Extract the [x, y] coordinate from the center of the cell holding the provided text.  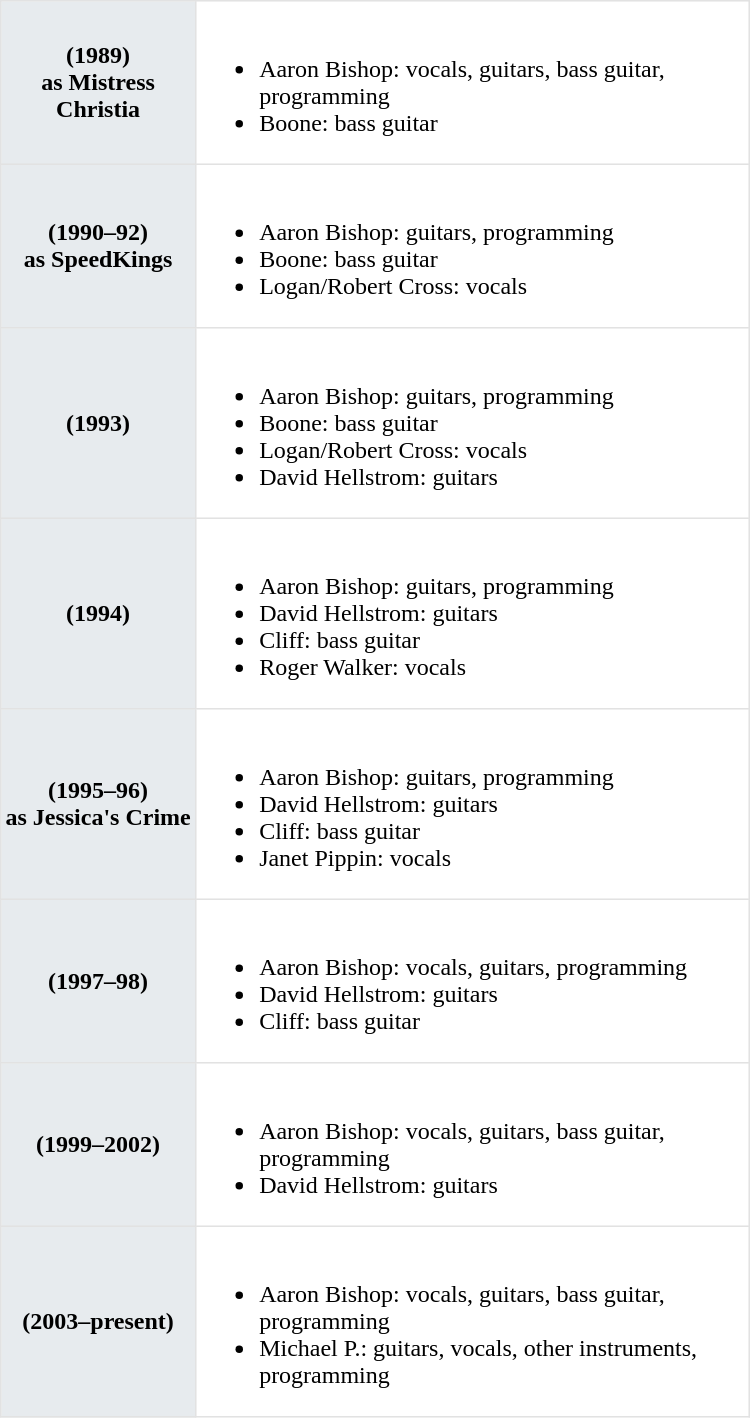
Aaron Bishop: guitars, programmingDavid Hellstrom: guitarsCliff: bass guitarRoger Walker: vocals [472, 613]
Aaron Bishop: guitars, programmingBoone: bass guitarLogan/Robert Cross: vocals [472, 246]
Aaron Bishop: guitars, programmingDavid Hellstrom: guitarsCliff: bass guitarJanet Pippin: vocals [472, 804]
(1993) [98, 423]
(2003–present) [98, 1321]
(1999–2002) [98, 1145]
Aaron Bishop: vocals, guitars, programmingDavid Hellstrom: guitarsCliff: bass guitar [472, 981]
(1994) [98, 613]
(1997–98) [98, 981]
(1995–96)as Jessica's Crime [98, 804]
(1989)as Mistress Christia [98, 83]
Aaron Bishop: guitars, programmingBoone: bass guitarLogan/Robert Cross: vocalsDavid Hellstrom: guitars [472, 423]
Aaron Bishop: vocals, guitars, bass guitar, programmingBoone: bass guitar [472, 83]
Aaron Bishop: vocals, guitars, bass guitar, programmingMichael P.: guitars, vocals, other instruments, programming [472, 1321]
Aaron Bishop: vocals, guitars, bass guitar, programmingDavid Hellstrom: guitars [472, 1145]
(1990–92)as SpeedKings [98, 246]
